Extract the [x, y] coordinate from the center of the cell holding the provided text.  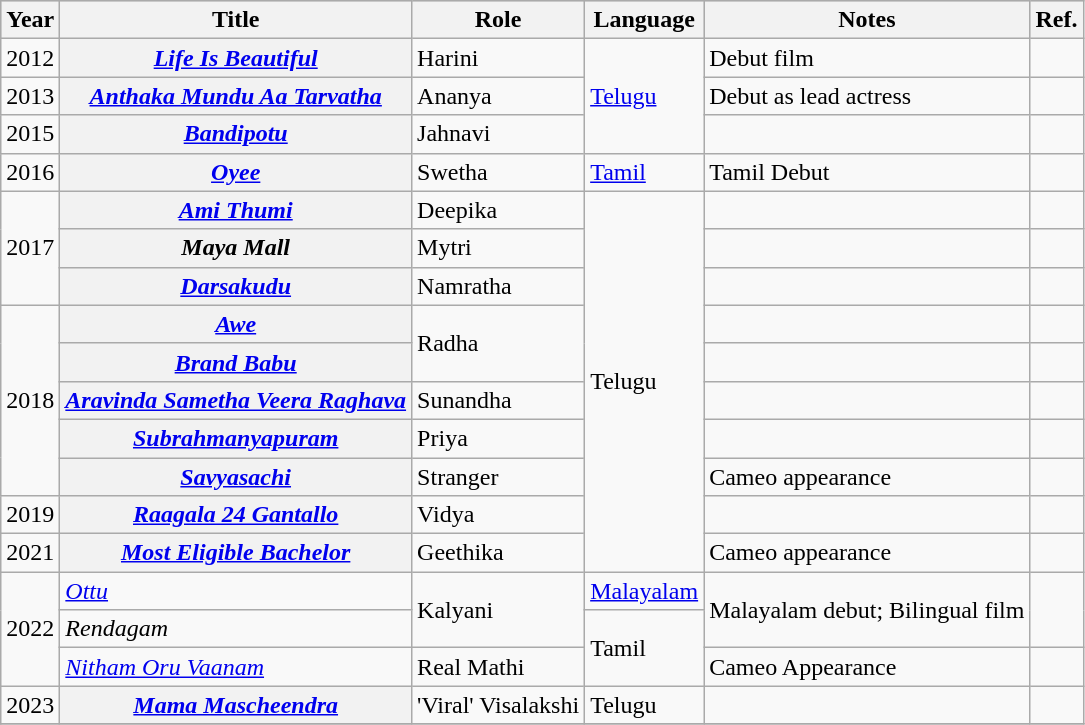
Savyasachi [236, 477]
Raagala 24 Gantallo [236, 515]
Malayalam debut; Bilingual film [867, 610]
Language [644, 20]
Mama Mascheendra [236, 705]
Geethika [498, 553]
Deepika [498, 210]
Priya [498, 438]
Ref. [1056, 20]
Notes [867, 20]
Anthaka Mundu Aa Tarvatha [236, 96]
2018 [30, 400]
Kalyani [498, 610]
Real Mathi [498, 667]
Awe [236, 324]
Title [236, 20]
Cameo Appearance [867, 667]
Mytri [498, 248]
'Viral' Visalakshi [498, 705]
Nitham Oru Vaanam [236, 667]
2019 [30, 515]
2023 [30, 705]
Malayalam [644, 591]
Stranger [498, 477]
Ananya [498, 96]
2015 [30, 134]
Ottu [236, 591]
2017 [30, 248]
Debut film [867, 58]
2016 [30, 172]
Namratha [498, 286]
Oyee [236, 172]
Swetha [498, 172]
Harini [498, 58]
2022 [30, 629]
Life Is Beautiful [236, 58]
Year [30, 20]
Maya Mall [236, 248]
Debut as lead actress [867, 96]
Rendagam [236, 629]
Aravinda Sametha Veera Raghava [236, 400]
2012 [30, 58]
Tamil Debut [867, 172]
Most Eligible Bachelor [236, 553]
2021 [30, 553]
Vidya [498, 515]
Sunandha [498, 400]
Darsakudu [236, 286]
Ami Thumi [236, 210]
Bandipotu [236, 134]
Subrahmanyapuram [236, 438]
Role [498, 20]
2013 [30, 96]
Brand Babu [236, 362]
Jahnavi [498, 134]
Radha [498, 343]
